From the cell containing the given text, extract its center point as [x, y] coordinate. 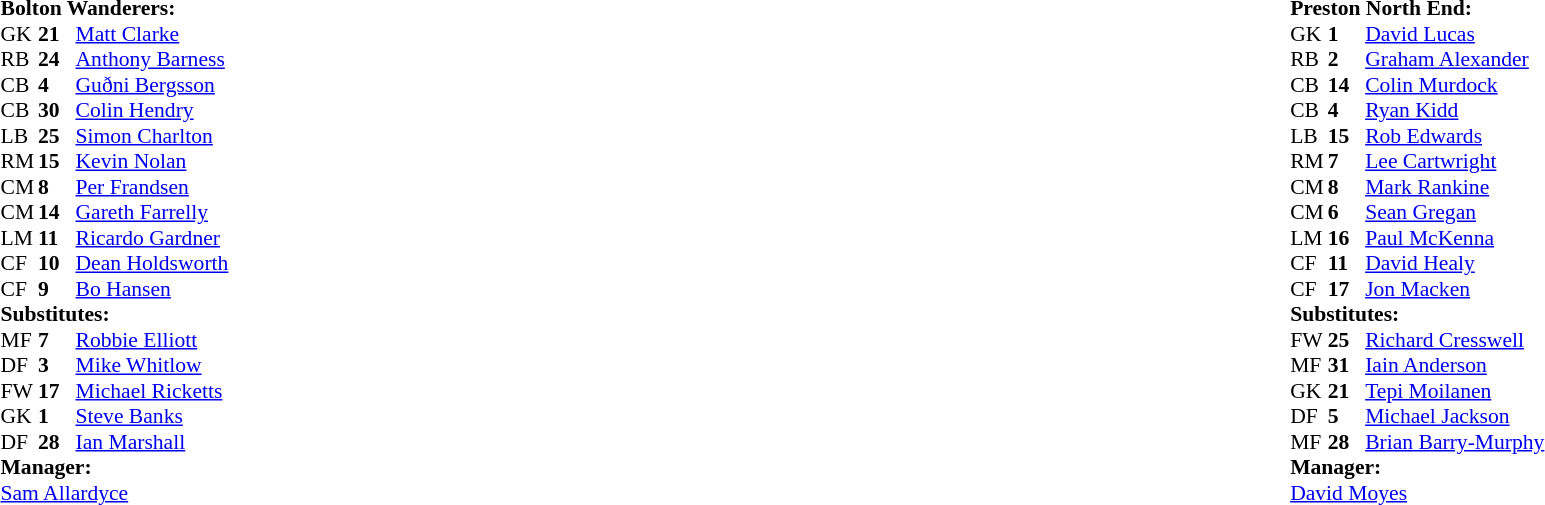
9 [57, 289]
Per Frandsen [152, 187]
Kevin Nolan [152, 161]
Graham Alexander [1454, 59]
Michael Jackson [1454, 417]
Guðni Bergsson [152, 85]
6 [1347, 213]
Robbie Elliott [152, 340]
Brian Barry-Murphy [1454, 442]
Colin Hendry [152, 111]
Michael Ricketts [152, 391]
3 [57, 365]
Bo Hansen [152, 289]
Anthony Barness [152, 59]
Lee Cartwright [1454, 161]
Mark Rankine [1454, 187]
Ryan Kidd [1454, 111]
Mike Whitlow [152, 365]
5 [1347, 417]
2 [1347, 59]
Colin Murdock [1454, 85]
Jon Macken [1454, 289]
Iain Anderson [1454, 365]
Steve Banks [152, 417]
Gareth Farrelly [152, 213]
31 [1347, 365]
Tepi Moilanen [1454, 391]
David Healy [1454, 263]
Matt Clarke [152, 34]
16 [1347, 238]
Rob Edwards [1454, 136]
24 [57, 59]
Simon Charlton [152, 136]
30 [57, 111]
Richard Cresswell [1454, 340]
David Lucas [1454, 34]
Sean Gregan [1454, 213]
Ian Marshall [152, 442]
Ricardo Gardner [152, 238]
Paul McKenna [1454, 238]
Dean Holdsworth [152, 263]
10 [57, 263]
